Return [X, Y] of the center of cell containing provided text 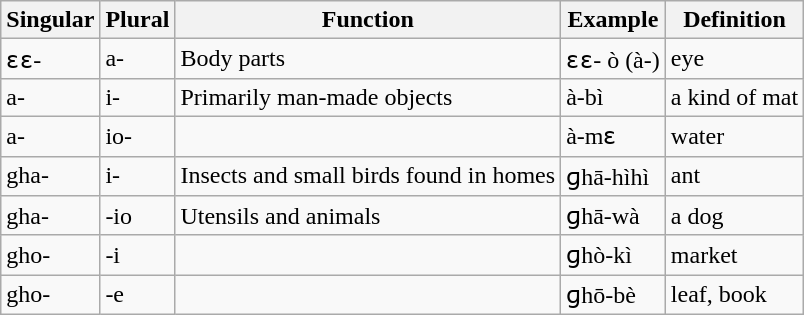
market [734, 255]
ɡhā-hìhì [614, 176]
ɡhā-wà [614, 216]
-e [138, 295]
Utensils and animals [368, 216]
Insects and small birds found in homes [368, 176]
Function [368, 20]
a dog [734, 216]
Plural [138, 20]
eye [734, 59]
ant [734, 176]
Singular [50, 20]
Primarily man-made objects [368, 97]
Body parts [368, 59]
à-bì [614, 97]
Definition [734, 20]
leaf, book [734, 295]
ɛɛ- [50, 59]
ɡhò-kì [614, 255]
-i [138, 255]
ɡhō-bè [614, 295]
io- [138, 136]
a kind of mat [734, 97]
-io [138, 216]
water [734, 136]
ɛɛ- ò (à-) [614, 59]
à-mɛ [614, 136]
Example [614, 20]
